Return (X, Y) of the center of cell containing provided text 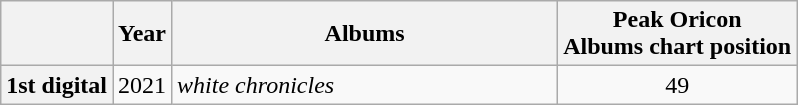
Year (142, 34)
2021 (142, 85)
Albums (365, 34)
Peak Oricon Albums chart position (678, 34)
49 (678, 85)
white chronicles (365, 85)
1st digital (57, 85)
